Provide the [x, y] coordinate of the cell's center where the given text is located.  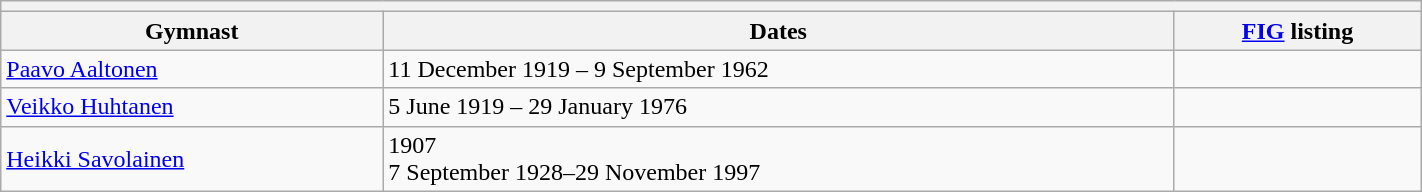
11 December 1919 – 9 September 1962 [778, 69]
19077 September 1928–29 November 1997 [778, 158]
5 June 1919 – 29 January 1976 [778, 107]
Heikki Savolainen [192, 158]
Veikko Huhtanen [192, 107]
Dates [778, 31]
Paavo Aaltonen [192, 69]
Gymnast [192, 31]
FIG listing [1298, 31]
